Return the [X, Y] coordinate for the center point of the cell that contains the specified text.  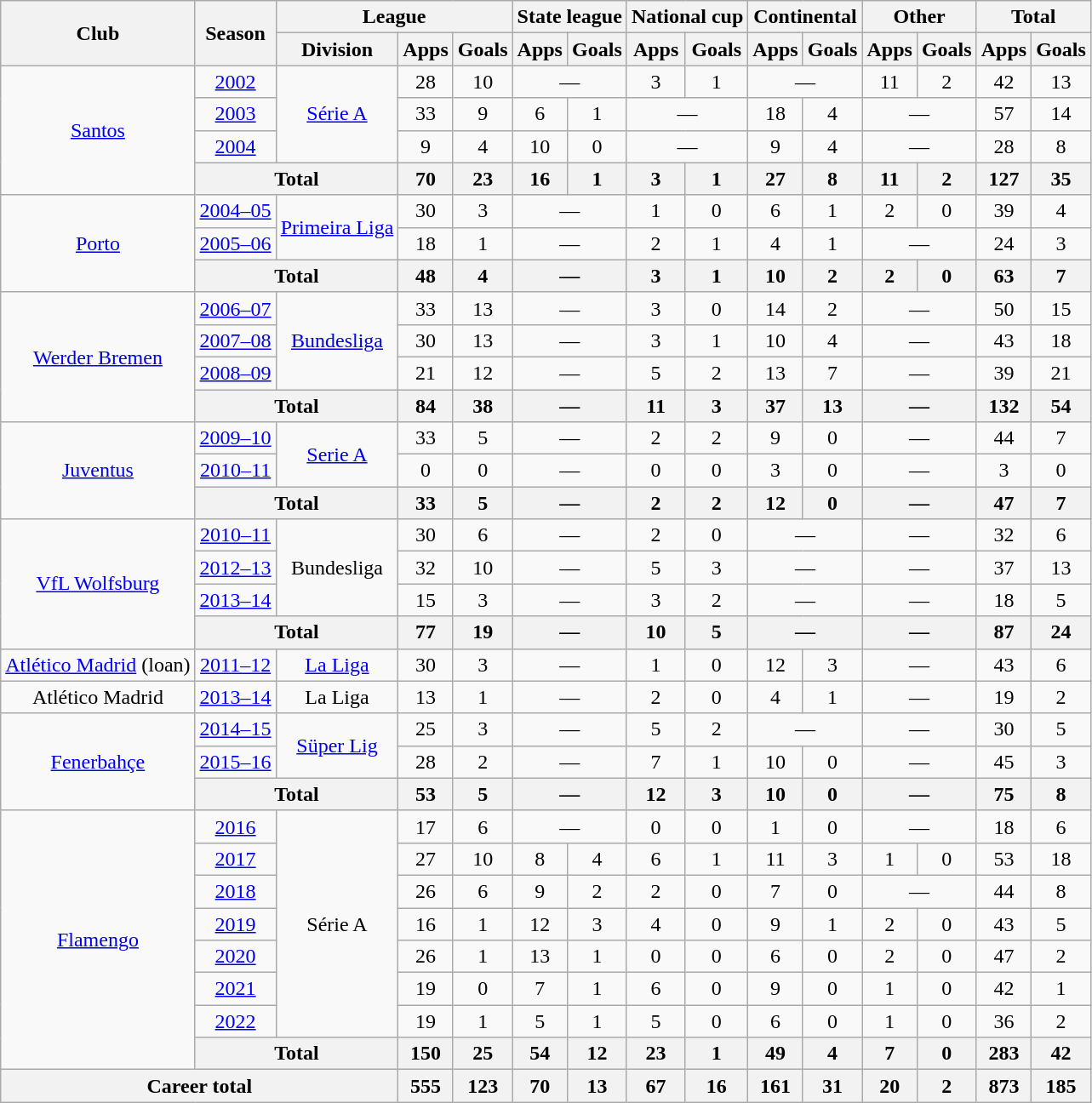
State league [569, 17]
185 [1061, 1086]
2017 [235, 859]
87 [1003, 632]
Fenerbahçe [98, 762]
84 [426, 406]
555 [426, 1086]
Serie A [337, 454]
127 [1003, 179]
31 [832, 1086]
161 [775, 1086]
283 [1003, 1054]
63 [1003, 276]
2021 [235, 989]
2015–16 [235, 762]
2005–06 [235, 243]
2012–13 [235, 568]
Atlético Madrid [98, 697]
50 [1003, 308]
2009–10 [235, 438]
Santos [98, 130]
2003 [235, 114]
2014–15 [235, 729]
36 [1003, 1021]
Juventus [98, 471]
77 [426, 632]
Division [337, 49]
48 [426, 276]
Süper Lig [337, 746]
2016 [235, 826]
2006–07 [235, 308]
Flamengo [98, 940]
17 [426, 826]
League [394, 17]
Career total [199, 1086]
2002 [235, 82]
75 [1003, 794]
2019 [235, 923]
38 [483, 406]
132 [1003, 406]
123 [483, 1086]
67 [655, 1086]
Porto [98, 243]
2004–05 [235, 211]
Other [919, 17]
Club [98, 33]
35 [1061, 179]
VfL Wolfsburg [98, 584]
2011–12 [235, 665]
Werder Bremen [98, 357]
National cup [687, 17]
150 [426, 1054]
2022 [235, 1021]
873 [1003, 1086]
45 [1003, 762]
Continental [805, 17]
2004 [235, 146]
Atlético Madrid (loan) [98, 665]
49 [775, 1054]
57 [1003, 114]
2020 [235, 957]
Primeira Liga [337, 227]
20 [889, 1086]
2018 [235, 891]
2008–09 [235, 373]
Season [235, 33]
2007–08 [235, 340]
